Scan for the cell matching the given text and deliver its [X, Y] coordinate at center. 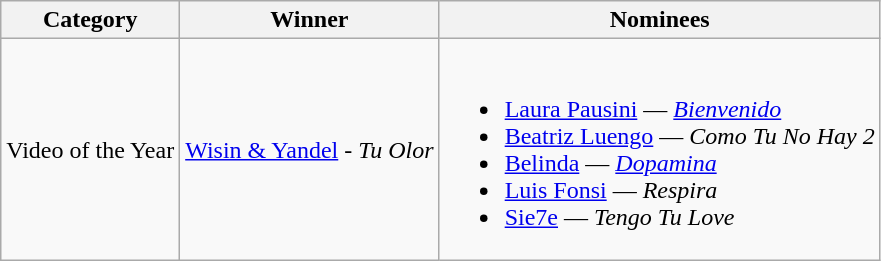
Wisin & Yandel - Tu Olor [310, 150]
Laura Pausini — BienvenidoBeatriz Luengo — Como Tu No Hay 2Belinda — DopaminaLuis Fonsi — RespiraSie7e — Tengo Tu Love [660, 150]
Category [90, 20]
Video of the Year [90, 150]
Nominees [660, 20]
Winner [310, 20]
